Extract the (x, y) coordinate from the center of the cell holding the provided text.  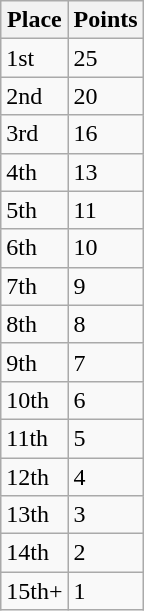
6 (106, 400)
2 (106, 553)
13 (106, 172)
12th (34, 477)
8 (106, 324)
5th (34, 210)
14th (34, 553)
4 (106, 477)
11 (106, 210)
16 (106, 134)
25 (106, 58)
1 (106, 591)
15th+ (34, 591)
9th (34, 362)
11th (34, 438)
20 (106, 96)
10th (34, 400)
9 (106, 286)
8th (34, 324)
13th (34, 515)
5 (106, 438)
3rd (34, 134)
4th (34, 172)
1st (34, 58)
2nd (34, 96)
6th (34, 248)
3 (106, 515)
7th (34, 286)
Place (34, 20)
10 (106, 248)
7 (106, 362)
Points (106, 20)
